Pinpoint the cell where the given text exists, returning its (X, Y) midpoint coordinate. 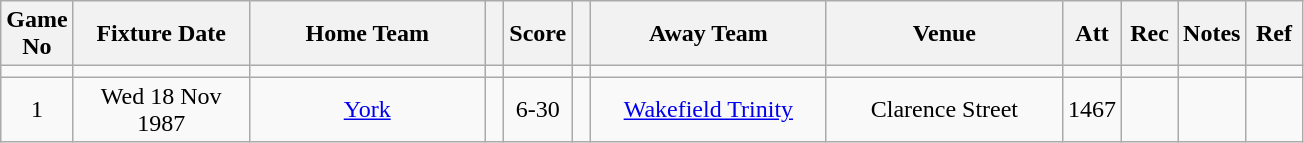
Rec (1150, 34)
Fixture Date (161, 34)
6-30 (538, 110)
Away Team (708, 34)
Att (1092, 34)
1 (37, 110)
Ref (1274, 34)
Score (538, 34)
Notes (1212, 34)
Clarence Street (944, 110)
1467 (1092, 110)
York (367, 110)
Venue (944, 34)
Game No (37, 34)
Wed 18 Nov 1987 (161, 110)
Home Team (367, 34)
Wakefield Trinity (708, 110)
